Identify which cell holds the provided text, then report its (x, y) central coordinate. 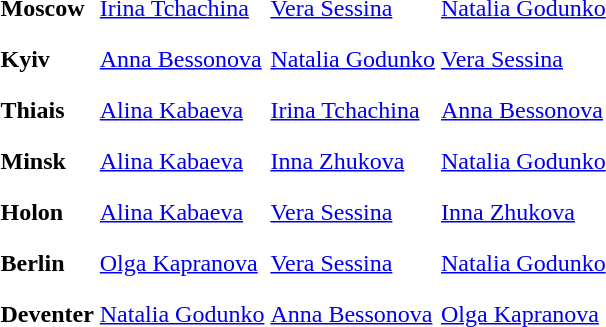
Natalia Godunko (353, 59)
Anna Bessonova (182, 59)
Irina Tchachina (353, 110)
Olga Kapranova (182, 263)
Inna Zhukova (353, 161)
